Pinpoint the cell where the given text exists, returning its (X, Y) midpoint coordinate. 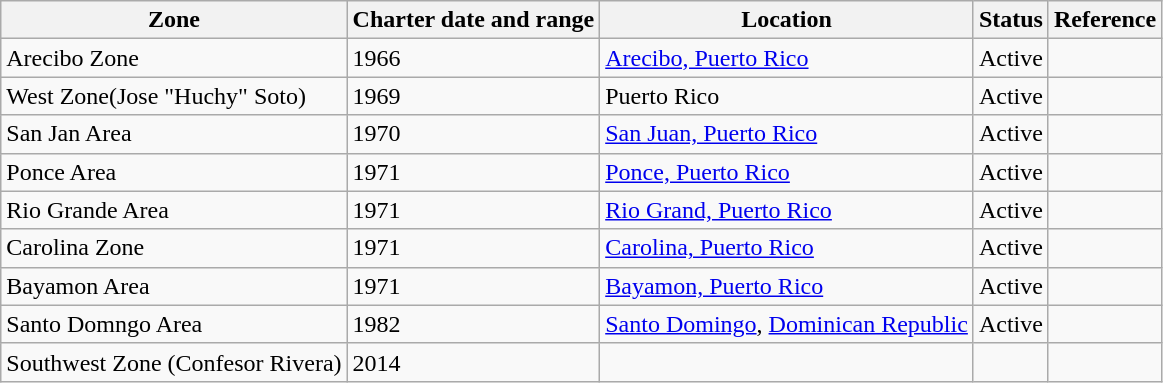
Charter date and range (474, 20)
Location (787, 20)
Status (1010, 20)
Santo Domingo, Dominican Republic (787, 324)
Santo Domngo Area (174, 324)
Arecibo Zone (174, 58)
Puerto Rico (787, 96)
Carolina, Puerto Rico (787, 248)
Rio Grande Area (174, 210)
1970 (474, 134)
Arecibo, Puerto Rico (787, 58)
Rio Grand, Puerto Rico (787, 210)
Ponce, Puerto Rico (787, 172)
Bayamon, Puerto Rico (787, 286)
1969 (474, 96)
San Juan, Puerto Rico (787, 134)
1966 (474, 58)
Carolina Zone (174, 248)
2014 (474, 362)
Bayamon Area (174, 286)
West Zone(Jose "Huchy" Soto) (174, 96)
Southwest Zone (Confesor Rivera) (174, 362)
1982 (474, 324)
Zone (174, 20)
Ponce Area (174, 172)
Reference (1104, 20)
San Jan Area (174, 134)
